Capture the cell that displays the provided text and extract its (x, y) central coordinate. 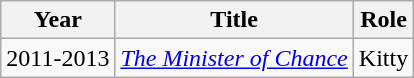
Role (383, 20)
The Minister of Chance (234, 58)
Year (58, 20)
Title (234, 20)
Kitty (383, 58)
2011-2013 (58, 58)
